Scan for the cell matching the given text and deliver its [x, y] coordinate at center. 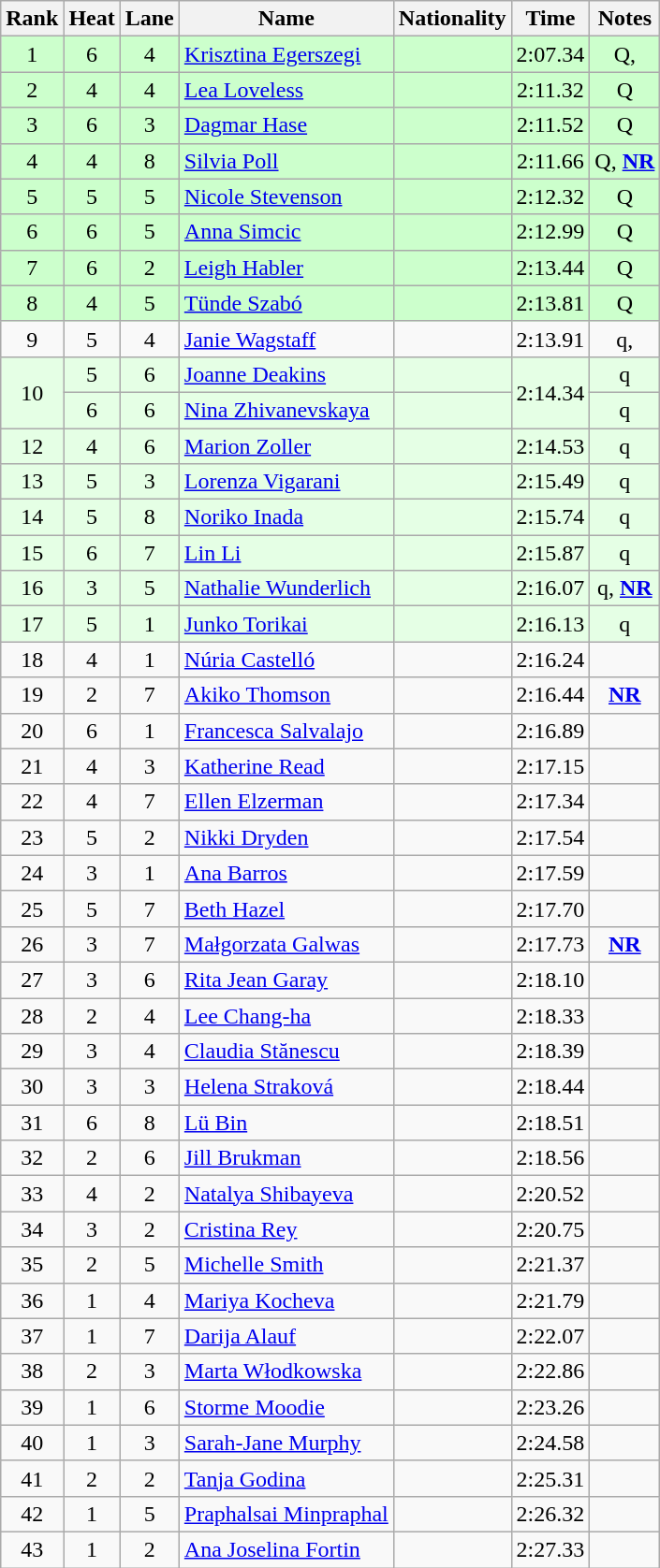
9 [32, 339]
2:18.44 [550, 1087]
2:25.31 [550, 1478]
Núria Castelló [286, 660]
2:23.26 [550, 1407]
2:18.33 [550, 1015]
23 [32, 837]
2:14.53 [550, 446]
31 [32, 1123]
Name [286, 19]
Akiko Thomson [286, 695]
Storme Moodie [286, 1407]
Sarah-Jane Murphy [286, 1443]
Anna Simcic [286, 232]
Helena Straková [286, 1087]
19 [32, 695]
Ana Joselina Fortin [286, 1549]
Notes [625, 19]
Lin Li [286, 553]
41 [32, 1478]
43 [32, 1549]
2:20.52 [550, 1194]
2:12.99 [550, 232]
Rank [32, 19]
2:21.37 [550, 1265]
2:11.66 [550, 161]
15 [32, 553]
Lea Loveless [286, 90]
2:17.54 [550, 837]
2:07.34 [550, 54]
Tanja Godina [286, 1478]
Dagmar Hase [286, 125]
Mariya Kocheva [286, 1300]
2:26.32 [550, 1514]
42 [32, 1514]
2:18.10 [550, 980]
Michelle Smith [286, 1265]
20 [32, 731]
2:17.59 [550, 873]
2:16.13 [550, 624]
2:18.51 [550, 1123]
Tünde Szabó [286, 303]
2:15.49 [550, 482]
16 [32, 588]
2:12.32 [550, 196]
2:14.34 [550, 392]
32 [32, 1158]
2:24.58 [550, 1443]
2:16.44 [550, 695]
Lü Bin [286, 1123]
37 [32, 1336]
38 [32, 1372]
Nathalie Wunderlich [286, 588]
Beth Hazel [286, 908]
Krisztina Egerszegi [286, 54]
Francesca Salvalajo [286, 731]
2:13.81 [550, 303]
Natalya Shibayeva [286, 1194]
Nina Zhivanevskaya [286, 410]
Lane [150, 19]
2:21.79 [550, 1300]
17 [32, 624]
Ana Barros [286, 873]
2:22.86 [550, 1372]
Ellen Elzerman [286, 802]
Marion Zoller [286, 446]
Claudia Stănescu [286, 1052]
2:15.87 [550, 553]
2:15.74 [550, 517]
Lee Chang-ha [286, 1015]
Cristina Rey [286, 1229]
34 [32, 1229]
24 [32, 873]
2:16.07 [550, 588]
Darija Alauf [286, 1336]
36 [32, 1300]
2:13.44 [550, 268]
2:18.56 [550, 1158]
Time [550, 19]
40 [32, 1443]
Nationality [452, 19]
Q, [625, 54]
18 [32, 660]
28 [32, 1015]
2:18.39 [550, 1052]
Silvia Poll [286, 161]
Q, NR [625, 161]
Jill Brukman [286, 1158]
2:11.52 [550, 125]
Heat [92, 19]
Leigh Habler [286, 268]
13 [32, 482]
2:27.33 [550, 1549]
2:17.73 [550, 944]
Noriko Inada [286, 517]
Marta Włodkowska [286, 1372]
22 [32, 802]
2:13.91 [550, 339]
q, [625, 339]
2:11.32 [550, 90]
Lorenza Vigarani [286, 482]
2:16.89 [550, 731]
35 [32, 1265]
Katherine Read [286, 766]
Rita Jean Garay [286, 980]
2:22.07 [550, 1336]
21 [32, 766]
30 [32, 1087]
Junko Torikai [286, 624]
Małgorzata Galwas [286, 944]
33 [32, 1194]
2:17.70 [550, 908]
26 [32, 944]
27 [32, 980]
2:17.34 [550, 802]
Praphalsai Minpraphal [286, 1514]
39 [32, 1407]
25 [32, 908]
2:17.15 [550, 766]
Joanne Deakins [286, 374]
Nikki Dryden [286, 837]
q, NR [625, 588]
14 [32, 517]
10 [32, 392]
29 [32, 1052]
2:16.24 [550, 660]
2:20.75 [550, 1229]
Janie Wagstaff [286, 339]
Nicole Stevenson [286, 196]
12 [32, 446]
